Return [X, Y] of the center of cell containing provided text 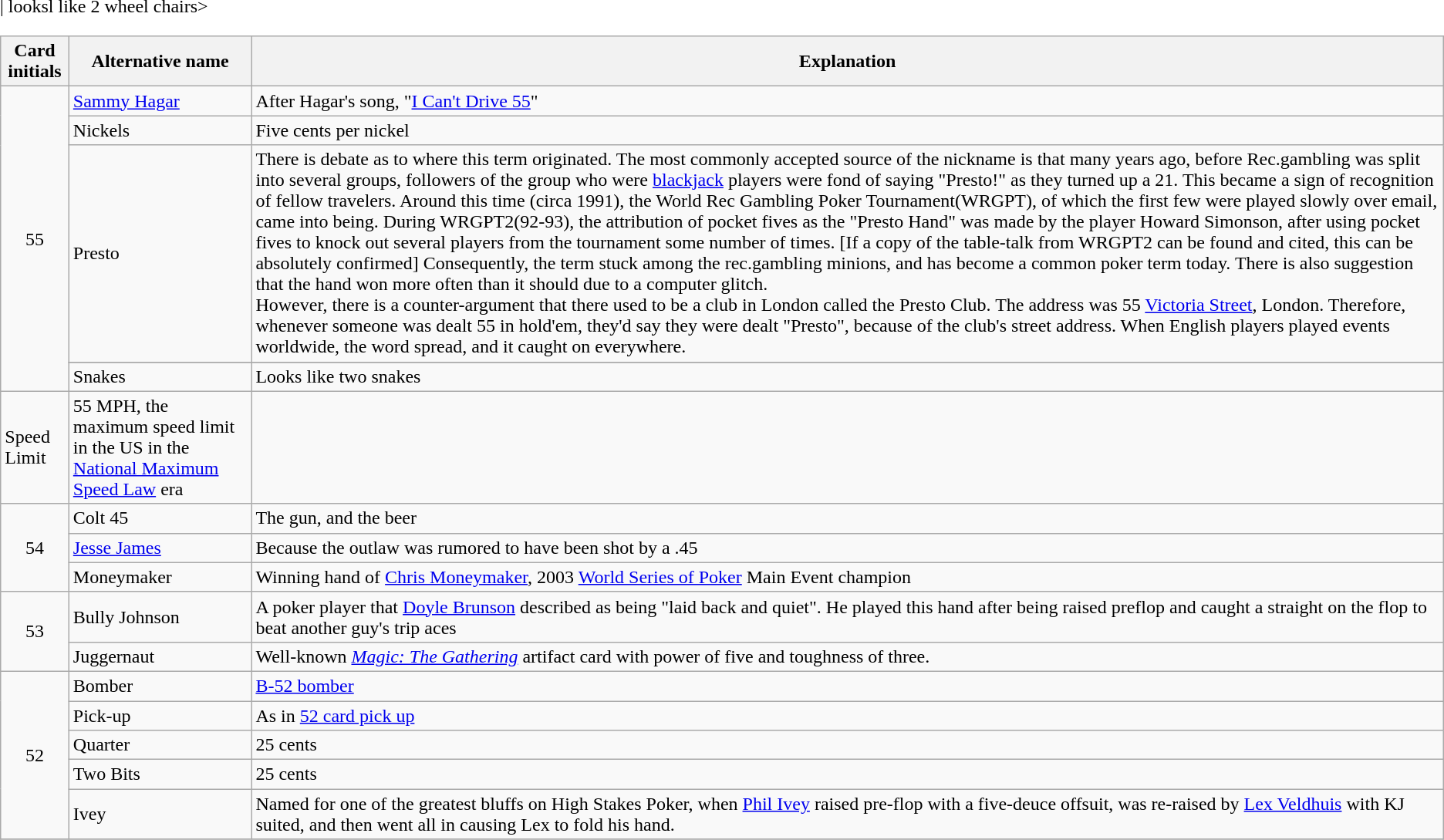
Bomber [160, 686]
Jesse James [160, 548]
53 [35, 631]
Snakes [160, 376]
52 [35, 754]
Looks like two snakes [847, 376]
Colt 45 [160, 518]
Because the outlaw was rumored to have been shot by a .45 [847, 548]
After Hagar's song, "I Can't Drive 55" [847, 101]
B-52 bomber [847, 686]
Moneymaker [160, 577]
Alternative name [160, 62]
Card initials [35, 62]
Explanation [847, 62]
Speed Limit [35, 447]
Well-known Magic: The Gathering artifact card with power of five and toughness of three. [847, 656]
Nickels [160, 130]
54 [35, 548]
Sammy Hagar [160, 101]
Juggernaut [160, 656]
55 MPH, the maximum speed limit in the US in the National Maximum Speed Law era [160, 447]
Bully Johnson [160, 617]
Winning hand of Chris Moneymaker, 2003 World Series of Poker Main Event champion [847, 577]
Ivey [160, 815]
As in 52 card pick up [847, 715]
Presto [160, 253]
55 [35, 239]
Two Bits [160, 774]
Pick-up [160, 715]
Five cents per nickel [847, 130]
The gun, and the beer [847, 518]
Quarter [160, 745]
